Identify which cell holds the provided text, then report its (x, y) central coordinate. 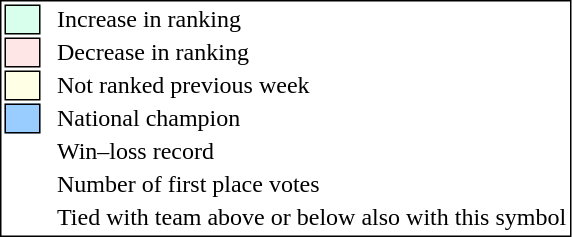
Tied with team above or below also with this symbol (312, 217)
Win–loss record (312, 151)
Decrease in ranking (312, 53)
Increase in ranking (312, 19)
National champion (312, 119)
Not ranked previous week (312, 85)
Number of first place votes (312, 185)
